Output the (X, Y) coordinate of the center of the cell containing the given text.  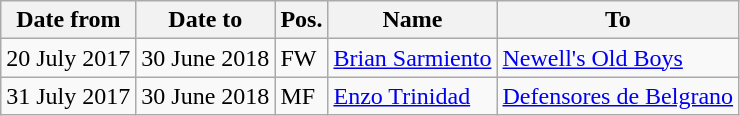
Name (412, 20)
Newell's Old Boys (618, 58)
FW (302, 58)
Date from (68, 20)
MF (302, 96)
31 July 2017 (68, 96)
Date to (206, 20)
Brian Sarmiento (412, 58)
To (618, 20)
20 July 2017 (68, 58)
Defensores de Belgrano (618, 96)
Pos. (302, 20)
Enzo Trinidad (412, 96)
